Return the [X, Y] coordinate for the center point of the cell that contains the specified text.  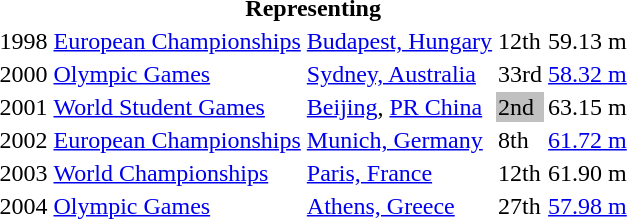
2nd [520, 107]
33rd [520, 74]
Sydney, Australia [399, 74]
Beijing, PR China [399, 107]
Munich, Germany [399, 140]
Budapest, Hungary [399, 41]
Paris, France [399, 173]
World Student Games [177, 107]
World Championships [177, 173]
8th [520, 140]
Olympic Games [177, 74]
